Extract the [X, Y] coordinate from the center of the cell holding the provided text.  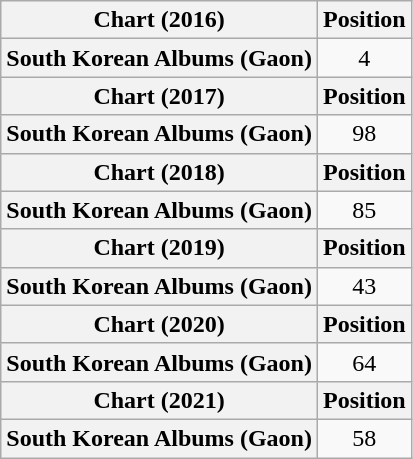
85 [364, 210]
64 [364, 362]
Chart (2018) [160, 172]
43 [364, 286]
Chart (2019) [160, 248]
Chart (2021) [160, 400]
Chart (2020) [160, 324]
58 [364, 438]
98 [364, 134]
Chart (2017) [160, 96]
4 [364, 58]
Chart (2016) [160, 20]
